Provide the [X, Y] coordinate of the cell's center where the given text is located.  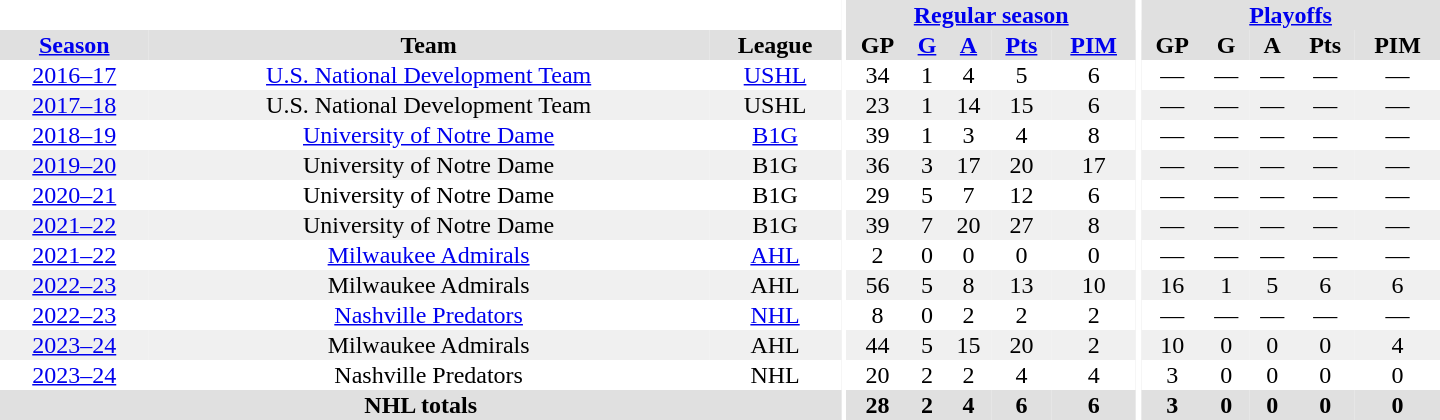
2018–19 [74, 135]
36 [877, 165]
44 [877, 345]
2016–17 [74, 75]
23 [877, 105]
34 [877, 75]
13 [1022, 285]
Season [74, 45]
League [776, 45]
2020–21 [74, 195]
2017–18 [74, 105]
27 [1022, 225]
12 [1022, 195]
14 [968, 105]
NHL totals [420, 405]
Playoffs [1290, 15]
Team [429, 45]
28 [877, 405]
2019–20 [74, 165]
29 [877, 195]
Regular season [991, 15]
16 [1172, 285]
56 [877, 285]
